Capture the cell that displays the provided text and extract its [x, y] central coordinate. 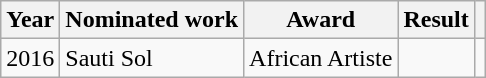
Award [321, 20]
Result [436, 20]
2016 [30, 58]
Year [30, 20]
African Artiste [321, 58]
Nominated work [152, 20]
Sauti Sol [152, 58]
